Pinpoint the cell where the given text exists, returning its (x, y) midpoint coordinate. 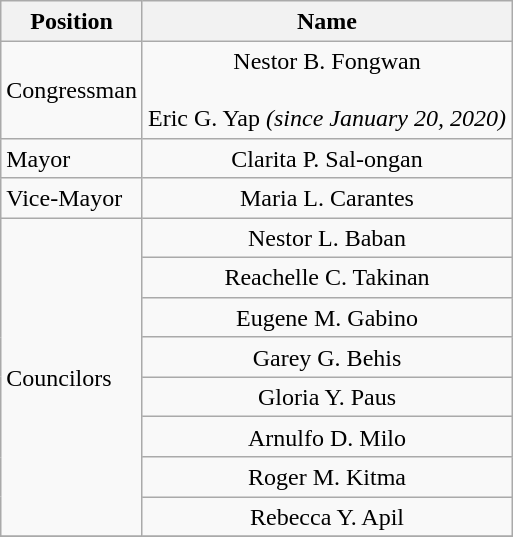
Maria L. Carantes (326, 198)
Gloria Y. Paus (326, 397)
Vice-Mayor (72, 198)
Congressman (72, 90)
Rebecca Y. Apil (326, 517)
Clarita P. Sal-ongan (326, 158)
Garey G. Behis (326, 357)
Position (72, 21)
Councilors (72, 378)
Roger M. Kitma (326, 477)
Nestor B. FongwanEric G. Yap (since January 20, 2020) (326, 90)
Eugene M. Gabino (326, 317)
Nestor L. Baban (326, 238)
Mayor (72, 158)
Name (326, 21)
Arnulfo D. Milo (326, 437)
Reachelle C. Takinan (326, 278)
